Return the [x, y] coordinate for the center point of the cell that contains the specified text.  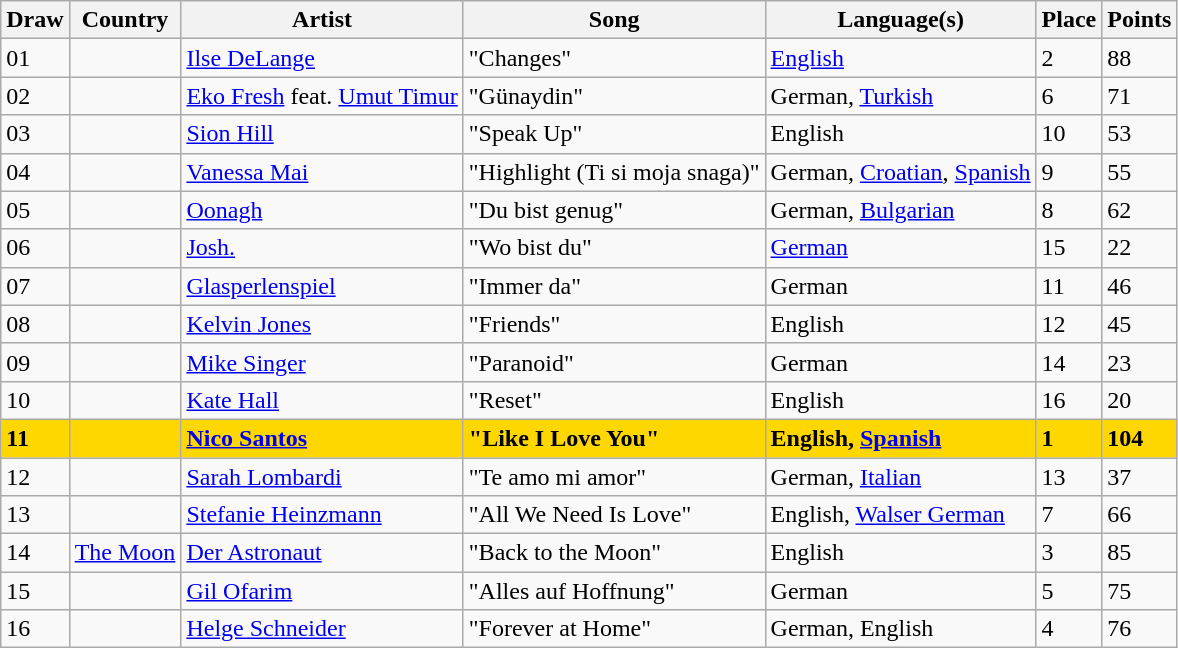
05 [35, 210]
04 [35, 172]
Artist [322, 20]
66 [1140, 515]
"Forever at Home" [614, 629]
German, Croatian, Spanish [900, 172]
62 [1140, 210]
Kelvin Jones [322, 324]
"Wo bist du" [614, 248]
Ilse DeLange [322, 58]
Sarah Lombardi [322, 477]
46 [1140, 286]
Points [1140, 20]
English, Spanish [900, 438]
88 [1140, 58]
The Moon [125, 553]
Der Astronaut [322, 553]
Oonagh [322, 210]
01 [35, 58]
45 [1140, 324]
37 [1140, 477]
"Immer da" [614, 286]
Eko Fresh feat. Umut Timur [322, 96]
4 [1069, 629]
Song [614, 20]
Glasperlenspiel [322, 286]
German, English [900, 629]
20 [1140, 400]
"Du bist genug" [614, 210]
Country [125, 20]
"Like I Love You" [614, 438]
"Paranoid" [614, 362]
Kate Hall [322, 400]
"Speak Up" [614, 134]
76 [1140, 629]
06 [35, 248]
75 [1140, 591]
7 [1069, 515]
104 [1140, 438]
German, Italian [900, 477]
"Reset" [614, 400]
Mike Singer [322, 362]
02 [35, 96]
1 [1069, 438]
"Back to the Moon" [614, 553]
22 [1140, 248]
55 [1140, 172]
Josh. [322, 248]
85 [1140, 553]
2 [1069, 58]
"Changes" [614, 58]
9 [1069, 172]
German, Turkish [900, 96]
8 [1069, 210]
Helge Schneider [322, 629]
3 [1069, 553]
08 [35, 324]
"Te amo mi amor" [614, 477]
5 [1069, 591]
Nico Santos [322, 438]
"All We Need Is Love" [614, 515]
6 [1069, 96]
Place [1069, 20]
"Günaydin" [614, 96]
English, Walser German [900, 515]
23 [1140, 362]
Language(s) [900, 20]
09 [35, 362]
"Highlight (Ti si moja snaga)" [614, 172]
German, Bulgarian [900, 210]
"Alles auf Hoffnung" [614, 591]
Sion Hill [322, 134]
07 [35, 286]
Stefanie Heinzmann [322, 515]
Gil Ofarim [322, 591]
71 [1140, 96]
03 [35, 134]
Vanessa Mai [322, 172]
53 [1140, 134]
"Friends" [614, 324]
Draw [35, 20]
